Locate the cell with the specified text and output its [x, y] center coordinate. 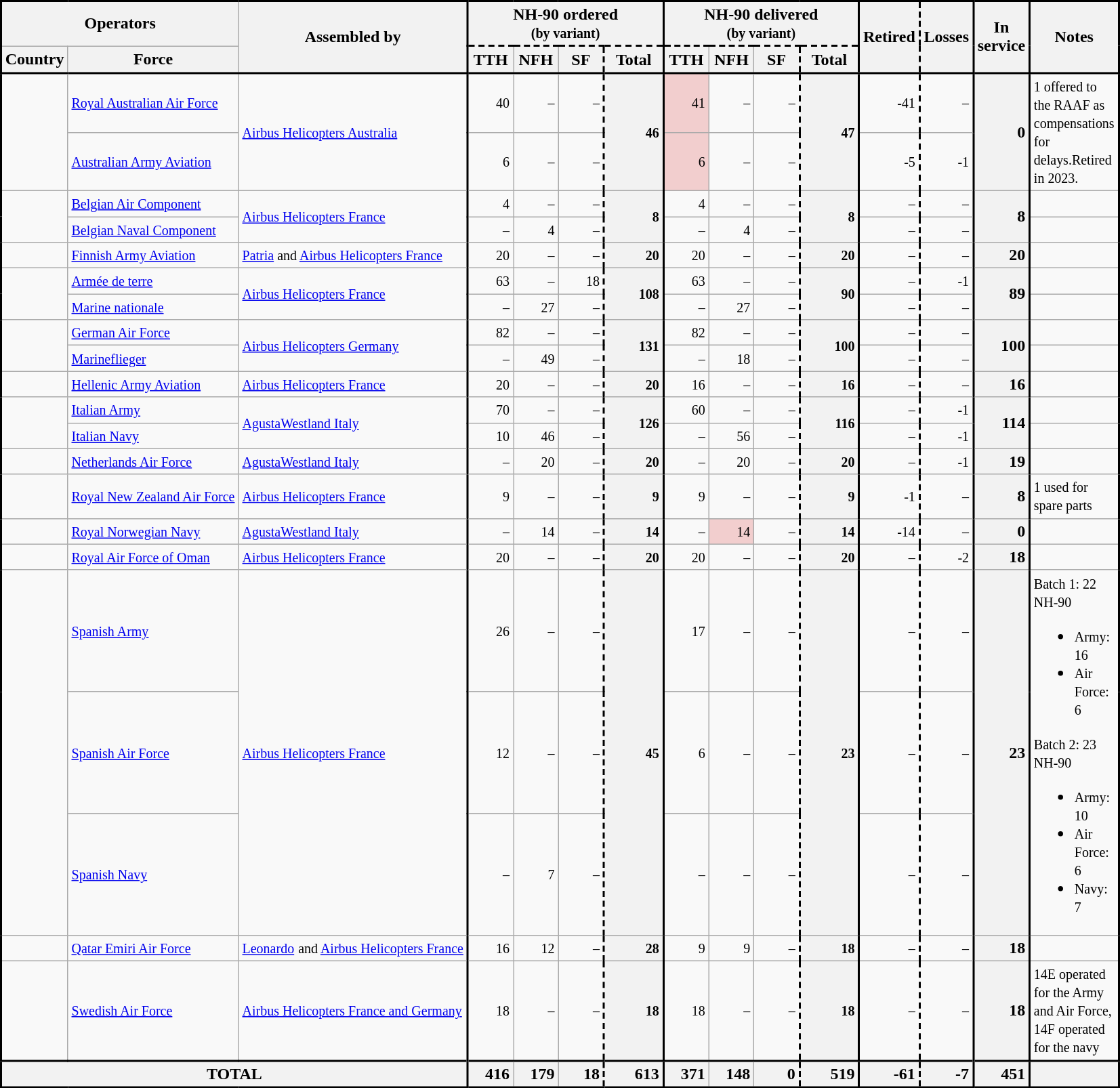
Netherlands Air Force [153, 461]
Royal New Zealand Air Force [153, 496]
Retired [889, 37]
14E operated for the Army and Air Force, 14F operated for the navy [1075, 1011]
Italian Army [153, 410]
NH-90 delivered(by variant) [762, 24]
70 [491, 410]
TOTAL [234, 1074]
-2 [946, 557]
Airbus Helicopters France and Germany [353, 1011]
7 [537, 875]
179 [537, 1074]
108 [634, 294]
Losses [946, 37]
10 [491, 436]
Qatar Emiri Air Force [153, 948]
1 used for spare parts [1075, 496]
Australian Army Aviation [153, 161]
Royal Air Force of Oman [153, 557]
519 [829, 1074]
Operators [121, 24]
Marineflieger [153, 358]
Spanish Army [153, 631]
Italian Navy [153, 436]
Belgian Naval Component [153, 230]
89 [1001, 294]
371 [686, 1074]
114 [1001, 423]
Patria and Airbus Helicopters France [353, 255]
613 [634, 1074]
26 [491, 631]
Belgian Air Component [153, 203]
1 offered to the RAAF as compensations for delays.Retired in 2023. [1075, 132]
131 [634, 346]
-7 [946, 1074]
45 [634, 752]
Swedish Air Force [153, 1011]
Batch 1: 22 NH-90Army: 16Air Force: 6Batch 2: 23 NH-90Army: 10Air Force: 6Navy: 7 [1075, 752]
Armée de terre [153, 281]
17 [686, 631]
126 [634, 423]
Finnish Army Aviation [153, 255]
Hellenic Army Aviation [153, 384]
60 [686, 410]
Spanish Air Force [153, 753]
Airbus Helicopters Australia [353, 132]
148 [732, 1074]
Force [153, 60]
47 [829, 132]
41 [686, 103]
56 [732, 436]
Airbus Helicopters Germany [353, 346]
116 [829, 423]
German Air Force [153, 333]
Notes [1075, 37]
49 [537, 358]
Marine nationale [153, 307]
416 [491, 1074]
NH-90 ordered(by variant) [565, 24]
Royal Australian Air Force [153, 103]
19 [1001, 461]
-61 [889, 1074]
451 [1001, 1074]
Spanish Navy [153, 875]
In service [1001, 37]
-41 [889, 103]
40 [491, 103]
-14 [889, 531]
28 [634, 948]
Leonardo and Airbus Helicopters France [353, 948]
Assembled by [353, 37]
Royal Norwegian Navy [153, 531]
-5 [889, 161]
Country [35, 60]
90 [829, 294]
